Scan for the cell matching the given text and deliver its [X, Y] coordinate at center. 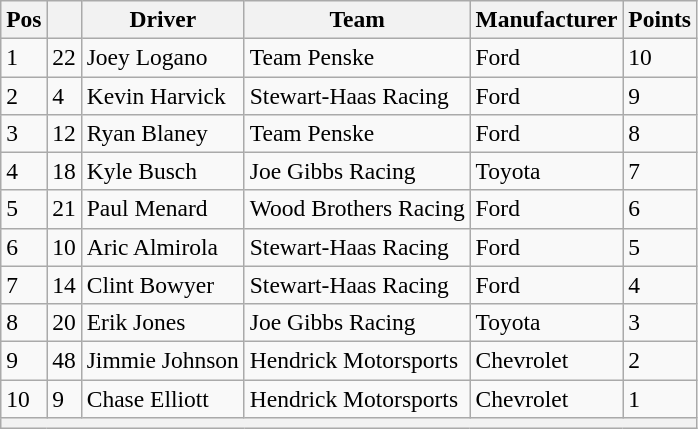
Points [660, 19]
Chase Elliott [162, 398]
Joey Logano [162, 57]
Ryan Blaney [162, 133]
Erik Jones [162, 322]
18 [64, 171]
Kyle Busch [162, 171]
48 [64, 360]
22 [64, 57]
Driver [162, 19]
14 [64, 285]
Wood Brothers Racing [357, 209]
Clint Bowyer [162, 285]
20 [64, 322]
Aric Almirola [162, 247]
Kevin Harvick [162, 95]
Jimmie Johnson [162, 360]
Manufacturer [546, 19]
12 [64, 133]
Paul Menard [162, 209]
21 [64, 209]
Team [357, 19]
Pos [24, 19]
